Output the (X, Y) coordinate of the center of the cell containing the given text.  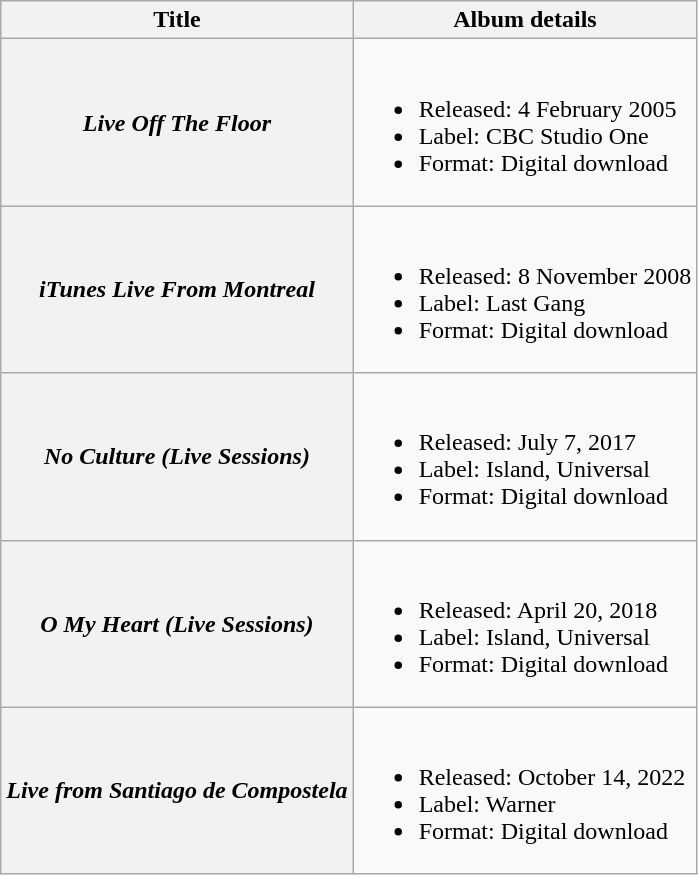
Released: 8 November 2008Label: Last GangFormat: Digital download (525, 290)
Live Off The Floor (177, 122)
Album details (525, 20)
Released: April 20, 2018Label: Island, UniversalFormat: Digital download (525, 624)
Released: October 14, 2022Label: WarnerFormat: Digital download (525, 790)
Live from Santiago de Compostela (177, 790)
iTunes Live From Montreal (177, 290)
Released: July 7, 2017Label: Island, UniversalFormat: Digital download (525, 456)
Title (177, 20)
No Culture (Live Sessions) (177, 456)
Released: 4 February 2005Label: CBC Studio OneFormat: Digital download (525, 122)
O My Heart (Live Sessions) (177, 624)
